For the text-containing cell, return its midpoint in [X, Y] coordinate format. 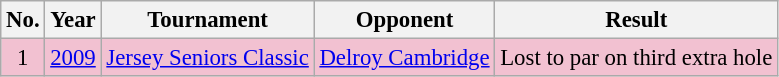
2009 [73, 58]
Lost to par on third extra hole [636, 58]
1 [23, 58]
Jersey Seniors Classic [208, 58]
Delroy Cambridge [404, 58]
Opponent [404, 20]
Tournament [208, 20]
Year [73, 20]
Result [636, 20]
No. [23, 20]
